Scan for the cell matching the given text and deliver its [X, Y] coordinate at center. 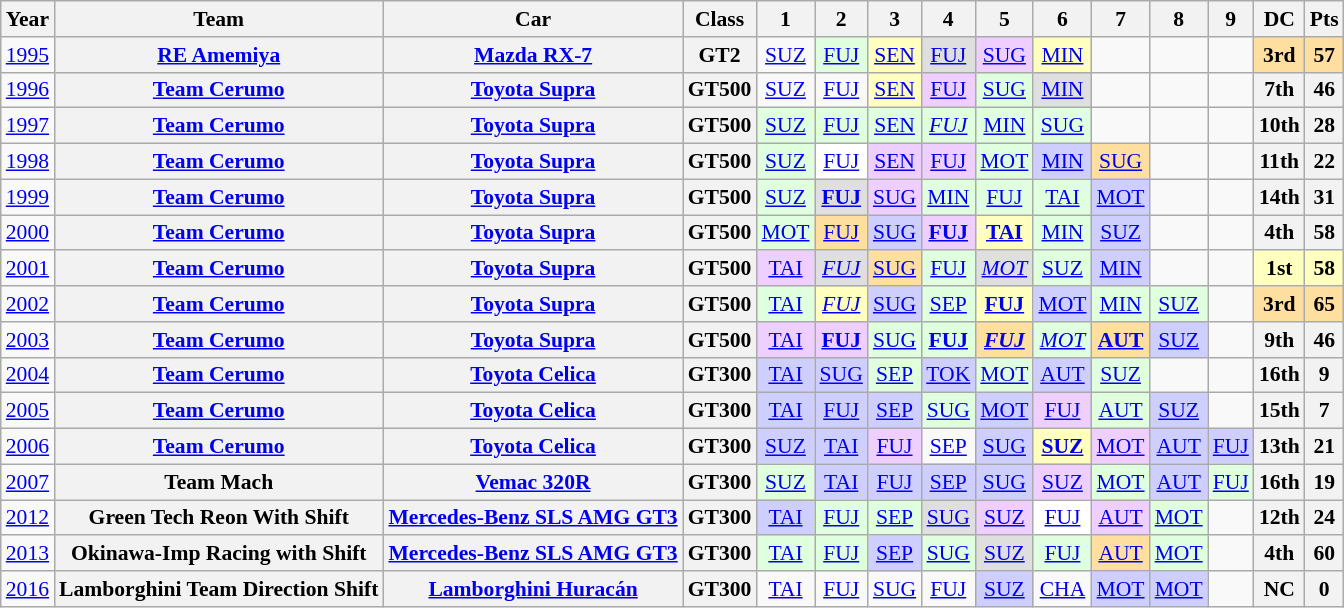
2007 [28, 482]
7th [1280, 90]
19 [1324, 482]
11th [1280, 162]
TOK [948, 375]
GT2 [720, 55]
Lamborghini Huracán [532, 589]
Pts [1324, 19]
1998 [28, 162]
Lamborghini Team Direction Shift [218, 589]
Green Tech Reon With Shift [218, 518]
57 [1324, 55]
1996 [28, 90]
Year [28, 19]
Okinawa-Imp Racing with Shift [218, 554]
6 [1062, 19]
60 [1324, 554]
Team [218, 19]
15th [1280, 411]
Team Mach [218, 482]
24 [1324, 518]
13th [1280, 447]
2005 [28, 411]
28 [1324, 126]
Class [720, 19]
3 [894, 19]
1 [785, 19]
2003 [28, 340]
1997 [28, 126]
14th [1280, 197]
1995 [28, 55]
NC [1280, 589]
Vemac 320R [532, 482]
CHA [1062, 589]
5 [1004, 19]
1999 [28, 197]
Car [532, 19]
12th [1280, 518]
2013 [28, 554]
2016 [28, 589]
65 [1324, 304]
2001 [28, 269]
2006 [28, 447]
31 [1324, 197]
RE Amemiya [218, 55]
0 [1324, 589]
Mazda RX-7 [532, 55]
2002 [28, 304]
2000 [28, 233]
9th [1280, 340]
2012 [28, 518]
4 [948, 19]
22 [1324, 162]
8 [1179, 19]
2 [842, 19]
10th [1280, 126]
DC [1280, 19]
1st [1280, 269]
21 [1324, 447]
2004 [28, 375]
